Determine the [X, Y] coordinate at the center of the cell enclosing the given text.  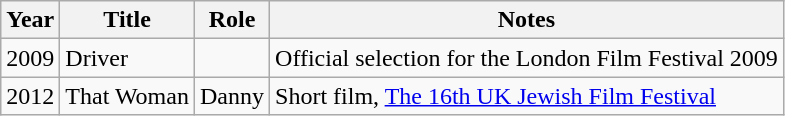
Official selection for the London Film Festival 2009 [527, 58]
Danny [232, 96]
2012 [30, 96]
Driver [128, 58]
That Woman [128, 96]
Notes [527, 20]
Role [232, 20]
Short film, The 16th UK Jewish Film Festival [527, 96]
2009 [30, 58]
Year [30, 20]
Title [128, 20]
